Return the [X, Y] coordinate for the center point of the cell that contains the specified text.  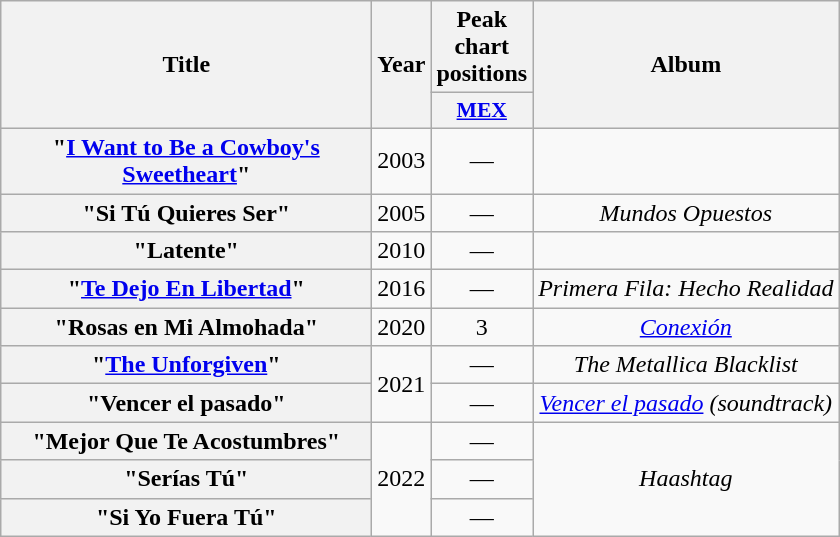
"Te Dejo En Libertad" [186, 289]
"Si Yo Fuera Tú" [186, 517]
"The Unforgiven" [186, 365]
Album [686, 65]
"Si Tú Quieres Ser" [186, 213]
2005 [402, 213]
"Serías Tú" [186, 479]
Vencer el pasado (soundtrack) [686, 403]
2020 [402, 327]
2022 [402, 479]
Peak chart positions [482, 47]
"Rosas en Mi Almohada" [186, 327]
Haashtag [686, 479]
2021 [402, 384]
3 [482, 327]
Title [186, 65]
2016 [402, 289]
"Mejor Que Te Acostumbres" [186, 441]
Year [402, 65]
The Metallica Blacklist [686, 365]
"Latente" [186, 251]
MEX [482, 111]
2003 [402, 160]
2010 [402, 251]
"Vencer el pasado" [186, 403]
Conexión [686, 327]
"I Want to Be a Cowboy's Sweetheart" [186, 160]
Primera Fila: Hecho Realidad [686, 289]
Mundos Opuestos [686, 213]
